For the text-containing cell, return its midpoint in [X, Y] coordinate format. 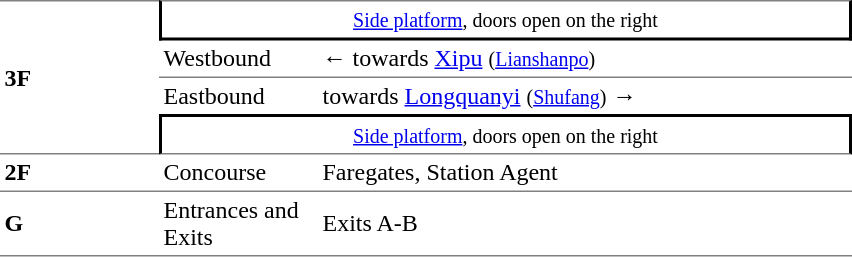
G [80, 224]
Entrances and Exits [238, 224]
Eastbound [238, 96]
3F [80, 77]
← towards Xipu (Lianshanpo) [585, 59]
2F [80, 173]
Exits A-B [585, 224]
Concourse [238, 173]
towards Longquanyi (Shufang) → [585, 96]
Westbound [238, 59]
Faregates, Station Agent [585, 173]
